Return the (x, y) coordinate for the center point of the cell that contains the specified text.  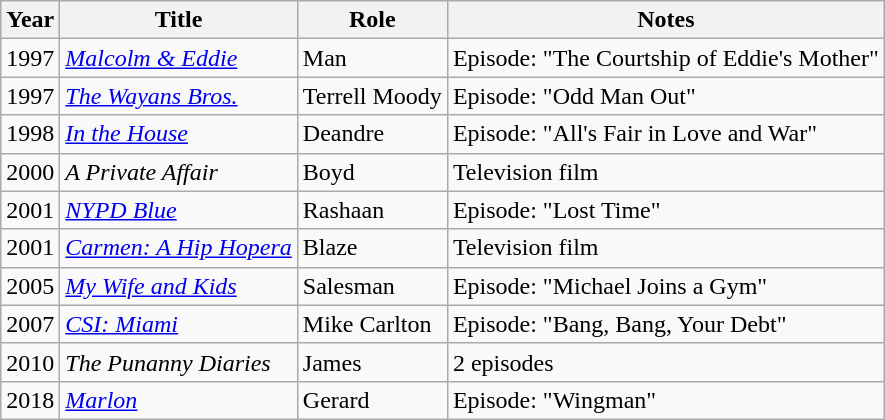
2 episodes (666, 362)
The Wayans Bros. (179, 96)
Episode: "Lost Time" (666, 210)
Role (372, 20)
2000 (30, 172)
1998 (30, 134)
The Punanny Diaries (179, 362)
Year (30, 20)
Episode: "The Courtship of Eddie's Mother" (666, 58)
Deandre (372, 134)
Episode: "Wingman" (666, 400)
Man (372, 58)
Salesman (372, 286)
James (372, 362)
CSI: Miami (179, 324)
Mike Carlton (372, 324)
A Private Affair (179, 172)
Terrell Moody (372, 96)
Episode: "Odd Man Out" (666, 96)
Malcolm & Eddie (179, 58)
2018 (30, 400)
2010 (30, 362)
2007 (30, 324)
Episode: "Bang, Bang, Your Debt" (666, 324)
Episode: "Michael Joins a Gym" (666, 286)
Episode: "All's Fair in Love and War" (666, 134)
Boyd (372, 172)
Notes (666, 20)
In the House (179, 134)
Gerard (372, 400)
Title (179, 20)
Blaze (372, 248)
Marlon (179, 400)
My Wife and Kids (179, 286)
Rashaan (372, 210)
Carmen: A Hip Hopera (179, 248)
NYPD Blue (179, 210)
2005 (30, 286)
